Capture the cell that displays the provided text and extract its (x, y) central coordinate. 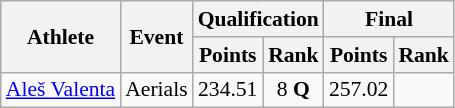
8 Q (294, 90)
Event (156, 36)
Athlete (60, 36)
257.02 (358, 90)
234.51 (228, 90)
Aerials (156, 90)
Aleš Valenta (60, 90)
Final (389, 19)
Qualification (258, 19)
